Provide the (X, Y) coordinate of the cell's center where the given text is located.  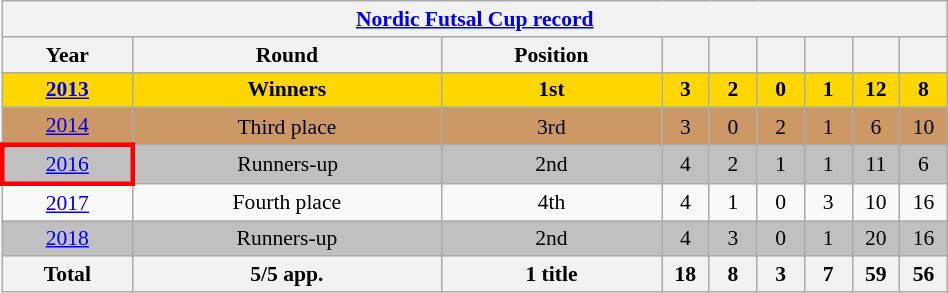
12 (876, 90)
56 (924, 275)
Winners (286, 90)
1 title (551, 275)
2014 (67, 126)
Total (67, 275)
Nordic Futsal Cup record (474, 19)
20 (876, 239)
2016 (67, 164)
18 (686, 275)
Round (286, 55)
Year (67, 55)
59 (876, 275)
7 (828, 275)
Fourth place (286, 202)
Third place (286, 126)
1st (551, 90)
3rd (551, 126)
11 (876, 164)
2018 (67, 239)
Position (551, 55)
4th (551, 202)
2017 (67, 202)
5/5 app. (286, 275)
2013 (67, 90)
